Detect which cell encompasses the target text, then output its [X, Y] center coordinate. 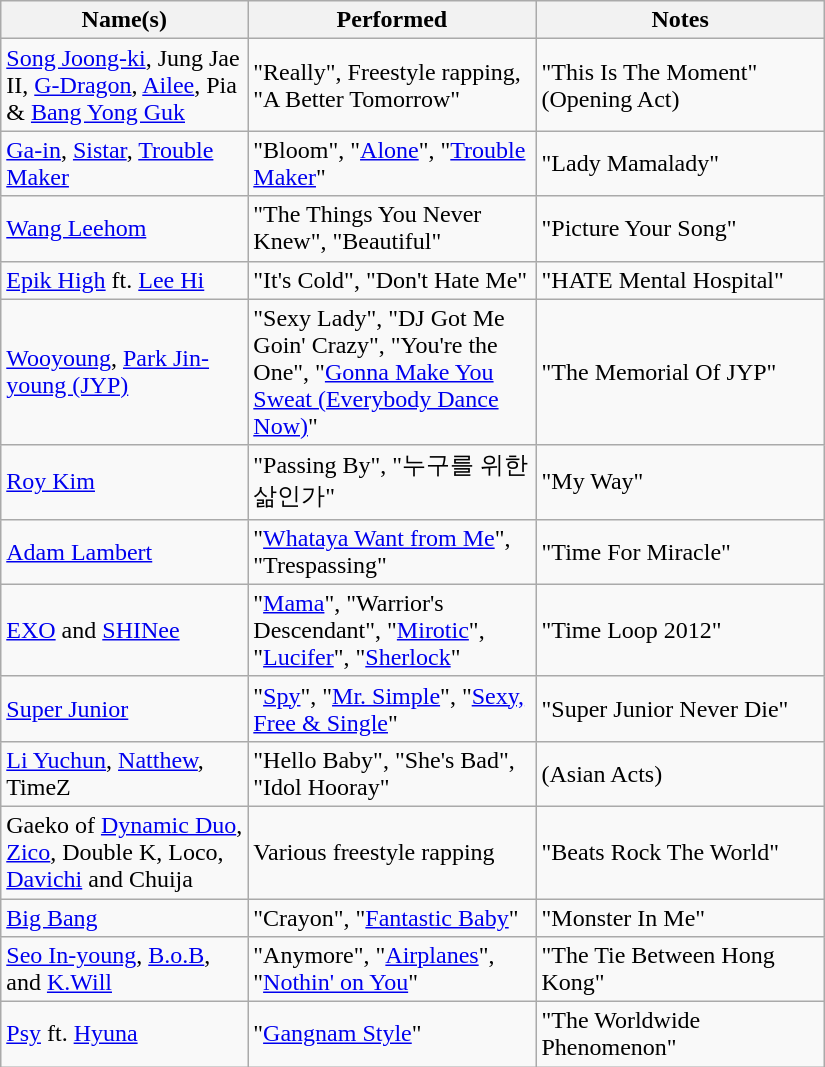
"Sexy Lady", "DJ Got Me Goin' Crazy", "You're the One", "Gonna Make You Sweat (Everybody Dance Now)" [392, 372]
"Lady Mamalady" [680, 164]
"Time Loop 2012" [680, 630]
(Asian Acts) [680, 774]
"The Memorial Of JYP" [680, 372]
"This Is The Moment" (Opening Act) [680, 85]
"Passing By", "누구를 위한 삶인가" [392, 482]
Super Junior [124, 708]
Epik High ft. Lee Hi [124, 280]
Name(s) [124, 20]
Wang Leehom [124, 228]
"Gangnam Style" [392, 1034]
"HATE Mental Hospital" [680, 280]
EXO and SHINee [124, 630]
"Super Junior Never Die" [680, 708]
Ga-in, Sistar, Trouble Maker [124, 164]
"Crayon", "Fantastic Baby" [392, 917]
"Spy", "Mr. Simple", "Sexy, Free & Single" [392, 708]
Li Yuchun, Natthew, TimeZ [124, 774]
Roy Kim [124, 482]
"The Things You Never Knew", "Beautiful" [392, 228]
Adam Lambert [124, 552]
"My Way" [680, 482]
Big Bang [124, 917]
"Monster In Me" [680, 917]
"Whataya Want from Me", "Trespassing" [392, 552]
"Really", Freestyle rapping, "A Better Tomorrow" [392, 85]
"Picture Your Song" [680, 228]
"Beats Rock The World" [680, 852]
"Mama", "Warrior's Descendant", "Mirotic", "Lucifer", "Sherlock" [392, 630]
"The Worldwide Phenomenon" [680, 1034]
"Hello Baby", "She's Bad", "Idol Hooray" [392, 774]
Seo In-young, B.o.B, and K.Will [124, 970]
Gaeko of Dynamic Duo, Zico, Double K, Loco, Davichi and Chuija [124, 852]
Performed [392, 20]
"Anymore", "Airplanes", "Nothin' on You" [392, 970]
Wooyoung, Park Jin-young (JYP) [124, 372]
Various freestyle rapping [392, 852]
"The Tie Between Hong Kong" [680, 970]
"It's Cold", "Don't Hate Me" [392, 280]
Psy ft. Hyuna [124, 1034]
Notes [680, 20]
Song Joong-ki, Jung Jae II, G-Dragon, Ailee, Pia & Bang Yong Guk [124, 85]
"Time For Miracle" [680, 552]
"Bloom", "Alone", "Trouble Maker" [392, 164]
